Extract the [X, Y] coordinate from the center of the cell holding the provided text.  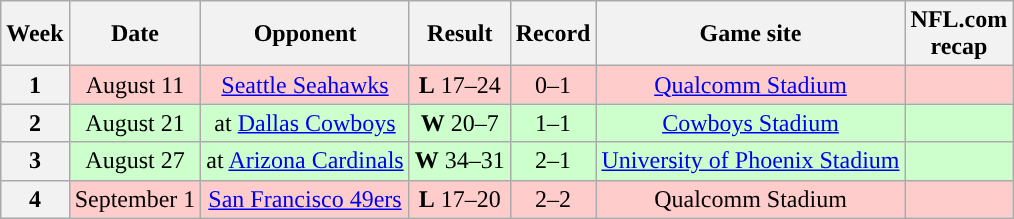
Opponent [305, 34]
at Dallas Cowboys [305, 123]
Seattle Seahawks [305, 85]
August 27 [135, 161]
W 20–7 [460, 123]
2 [35, 123]
2–2 [553, 199]
Week [35, 34]
1–1 [553, 123]
1 [35, 85]
NFL.comrecap [959, 34]
Cowboys Stadium [750, 123]
W 34–31 [460, 161]
Result [460, 34]
August 11 [135, 85]
0–1 [553, 85]
at Arizona Cardinals [305, 161]
L 17–20 [460, 199]
August 21 [135, 123]
L 17–24 [460, 85]
Record [553, 34]
September 1 [135, 199]
3 [35, 161]
San Francisco 49ers [305, 199]
4 [35, 199]
University of Phoenix Stadium [750, 161]
Date [135, 34]
2–1 [553, 161]
Game site [750, 34]
